Identify which cell holds the provided text, then report its (x, y) central coordinate. 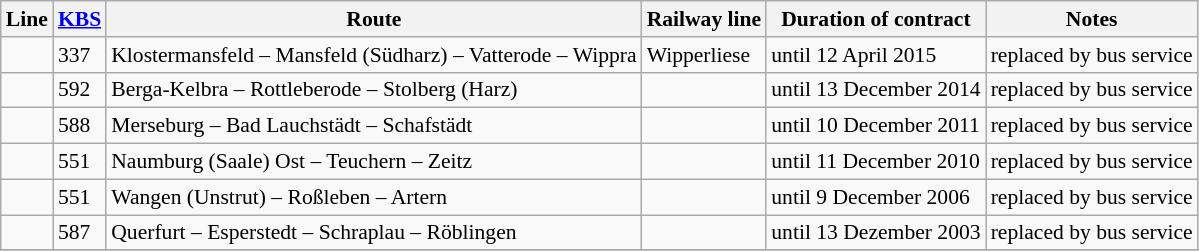
KBS (80, 19)
until 12 April 2015 (876, 55)
Klostermansfeld – Mansfeld (Südharz) – Vatterode – Wippra (374, 55)
Route (374, 19)
until 10 December 2011 (876, 126)
until 9 December 2006 (876, 197)
Wipperliese (704, 55)
Line (27, 19)
587 (80, 233)
Notes (1092, 19)
Querfurt – Esperstedt – Schraplau – Röblingen (374, 233)
Duration of contract (876, 19)
592 (80, 90)
until 13 December 2014 (876, 90)
until 13 Dezember 2003 (876, 233)
337 (80, 55)
Merseburg – Bad Lauchstädt – Schafstädt (374, 126)
588 (80, 126)
Naumburg (Saale) Ost – Teuchern – Zeitz (374, 162)
Railway line (704, 19)
Wangen (Unstrut) – Roßleben – Artern (374, 197)
Berga-Kelbra – Rottleberode – Stolberg (Harz) (374, 90)
until 11 December 2010 (876, 162)
